Locate the cell with the specified text and output its [x, y] center coordinate. 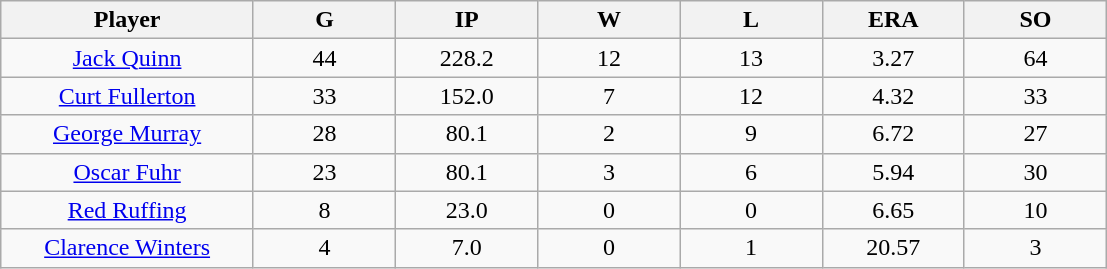
2 [609, 134]
4 [324, 248]
Player [128, 20]
13 [751, 58]
20.57 [893, 248]
IP [467, 20]
L [751, 20]
10 [1035, 210]
SO [1035, 20]
1 [751, 248]
7.0 [467, 248]
3.27 [893, 58]
64 [1035, 58]
228.2 [467, 58]
Oscar Fuhr [128, 172]
44 [324, 58]
7 [609, 96]
23.0 [467, 210]
Clarence Winters [128, 248]
W [609, 20]
6 [751, 172]
ERA [893, 20]
Jack Quinn [128, 58]
Red Ruffing [128, 210]
28 [324, 134]
27 [1035, 134]
8 [324, 210]
5.94 [893, 172]
6.65 [893, 210]
30 [1035, 172]
23 [324, 172]
4.32 [893, 96]
George Murray [128, 134]
Curt Fullerton [128, 96]
9 [751, 134]
152.0 [467, 96]
G [324, 20]
6.72 [893, 134]
